Pinpoint the cell where the given text exists, returning its [x, y] midpoint coordinate. 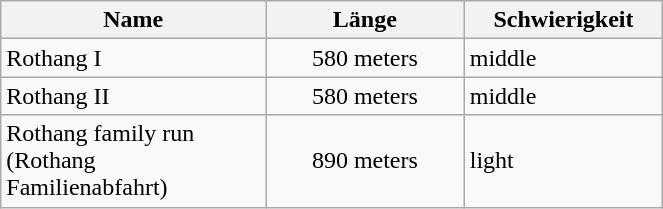
Schwierigkeit [564, 20]
Rothang family run (Rothang Familienabfahrt) [134, 161]
Länge [366, 20]
light [564, 161]
Name [134, 20]
Rothang I [134, 58]
Rothang II [134, 96]
890 meters [366, 161]
